Return [X, Y] of the center of cell containing provided text 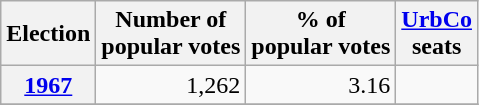
Number ofpopular votes [171, 34]
Election [48, 34]
1967 [48, 85]
1,262 [171, 85]
UrbCoseats [437, 34]
3.16 [321, 85]
% ofpopular votes [321, 34]
